Find where the given text appears and provide that cell's center as (x, y) coordinate. 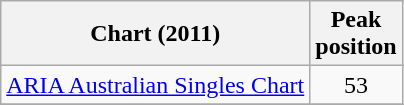
53 (356, 85)
Peakposition (356, 34)
Chart (2011) (156, 34)
ARIA Australian Singles Chart (156, 85)
